Return [X, Y] of the center of cell containing provided text 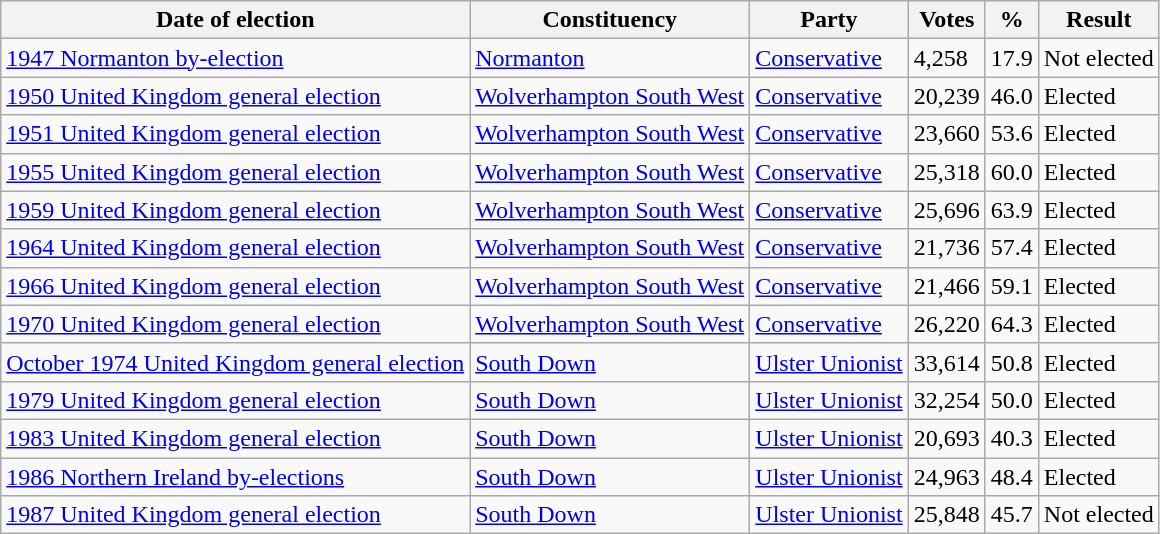
1966 United Kingdom general election [236, 286]
45.7 [1012, 515]
46.0 [1012, 96]
1955 United Kingdom general election [236, 172]
4,258 [946, 58]
20,239 [946, 96]
26,220 [946, 324]
57.4 [1012, 248]
50.0 [1012, 400]
Normanton [610, 58]
1979 United Kingdom general election [236, 400]
53.6 [1012, 134]
64.3 [1012, 324]
25,848 [946, 515]
% [1012, 20]
25,318 [946, 172]
33,614 [946, 362]
60.0 [1012, 172]
Result [1098, 20]
59.1 [1012, 286]
24,963 [946, 477]
1951 United Kingdom general election [236, 134]
Votes [946, 20]
17.9 [1012, 58]
20,693 [946, 438]
32,254 [946, 400]
1947 Normanton by-election [236, 58]
October 1974 United Kingdom general election [236, 362]
21,736 [946, 248]
48.4 [1012, 477]
21,466 [946, 286]
1970 United Kingdom general election [236, 324]
1983 United Kingdom general election [236, 438]
1987 United Kingdom general election [236, 515]
25,696 [946, 210]
Constituency [610, 20]
1964 United Kingdom general election [236, 248]
50.8 [1012, 362]
Date of election [236, 20]
1959 United Kingdom general election [236, 210]
1986 Northern Ireland by-elections [236, 477]
23,660 [946, 134]
Party [829, 20]
40.3 [1012, 438]
63.9 [1012, 210]
1950 United Kingdom general election [236, 96]
